Locate the cell with the specified text and output its (X, Y) center coordinate. 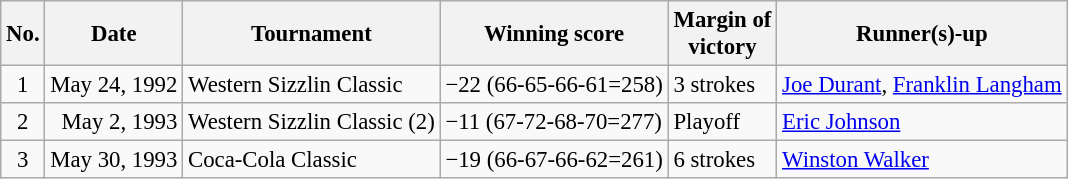
3 (23, 160)
May 30, 1993 (114, 160)
No. (23, 34)
Runner(s)-up (922, 34)
Winston Walker (922, 160)
May 2, 1993 (114, 122)
−22 (66-65-66-61=258) (554, 85)
Western Sizzlin Classic (2) (312, 122)
May 24, 1992 (114, 85)
3 strokes (722, 85)
Margin ofvictory (722, 34)
Winning score (554, 34)
−19 (66-67-66-62=261) (554, 160)
Tournament (312, 34)
Western Sizzlin Classic (312, 85)
Playoff (722, 122)
−11 (67-72-68-70=277) (554, 122)
Coca-Cola Classic (312, 160)
Eric Johnson (922, 122)
2 (23, 122)
Joe Durant, Franklin Langham (922, 85)
6 strokes (722, 160)
Date (114, 34)
1 (23, 85)
